From the cell containing the given text, extract its center point as (X, Y) coordinate. 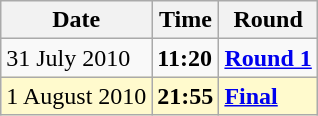
Round (268, 20)
21:55 (186, 96)
Round 1 (268, 58)
Time (186, 20)
31 July 2010 (76, 58)
11:20 (186, 58)
Date (76, 20)
1 August 2010 (76, 96)
Final (268, 96)
